Identify which cell holds the provided text, then report its (x, y) central coordinate. 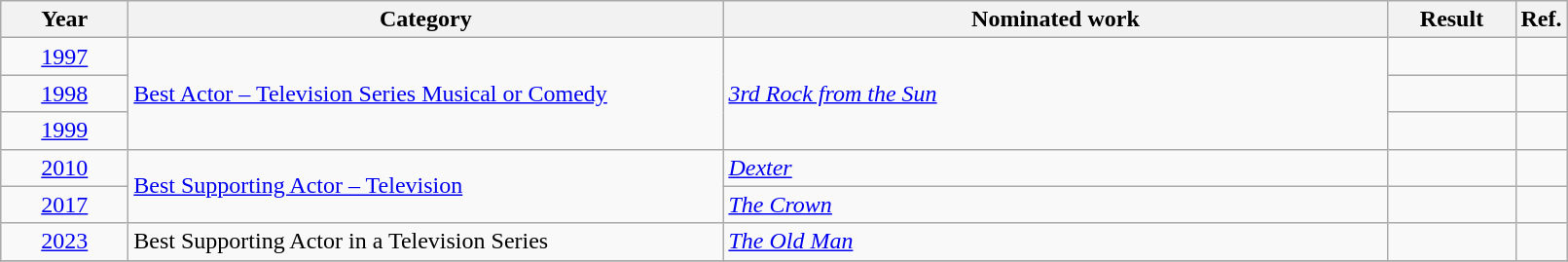
Ref. (1542, 19)
Best Actor – Television Series Musical or Comedy (426, 94)
1997 (64, 56)
Category (426, 19)
Dexter (1055, 168)
3rd Rock from the Sun (1055, 94)
The Old Man (1055, 242)
1998 (64, 94)
Best Supporting Actor – Television (426, 186)
Nominated work (1055, 19)
Best Supporting Actor in a Television Series (426, 242)
Year (64, 19)
2023 (64, 242)
The Crown (1055, 205)
1999 (64, 131)
2017 (64, 205)
2010 (64, 168)
Result (1452, 19)
